Search for the cell housing the specified text and yield its [X, Y] center coordinate. 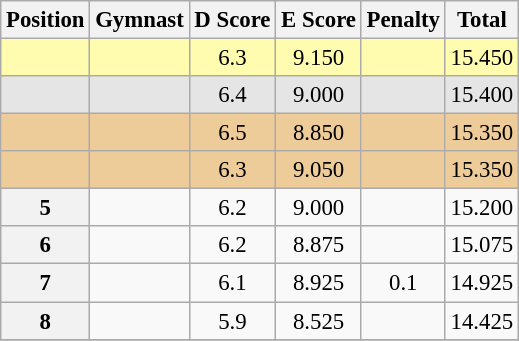
15.200 [482, 208]
D Score [232, 20]
Gymnast [140, 20]
Position [46, 20]
Penalty [403, 20]
9.150 [318, 58]
14.425 [482, 321]
8.525 [318, 321]
6.1 [232, 283]
8 [46, 321]
15.450 [482, 58]
15.400 [482, 95]
6.5 [232, 133]
6.4 [232, 95]
5 [46, 208]
14.925 [482, 283]
8.875 [318, 245]
6 [46, 245]
8.850 [318, 133]
15.075 [482, 245]
8.925 [318, 283]
9.050 [318, 170]
0.1 [403, 283]
5.9 [232, 321]
E Score [318, 20]
Total [482, 20]
7 [46, 283]
